Capture the cell that displays the provided text and extract its [x, y] central coordinate. 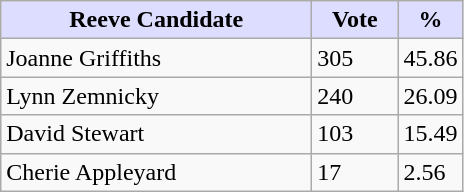
% [430, 20]
Reeve Candidate [156, 20]
Lynn Zemnicky [156, 96]
15.49 [430, 134]
103 [355, 134]
240 [355, 96]
Vote [355, 20]
Cherie Appleyard [156, 172]
305 [355, 58]
Joanne Griffiths [156, 58]
17 [355, 172]
45.86 [430, 58]
David Stewart [156, 134]
26.09 [430, 96]
2.56 [430, 172]
